Return the [x, y] coordinate for the center point of the cell that contains the specified text.  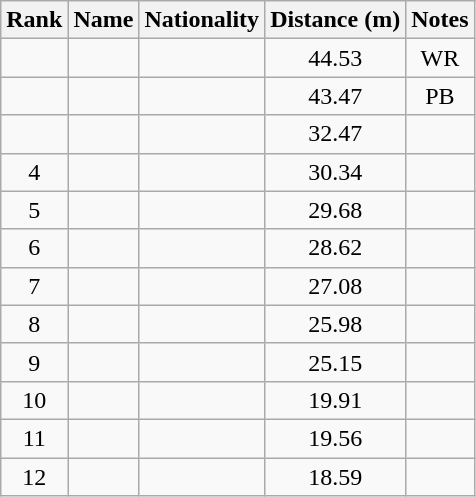
25.98 [336, 324]
25.15 [336, 362]
11 [34, 438]
43.47 [336, 96]
5 [34, 210]
32.47 [336, 134]
18.59 [336, 477]
4 [34, 172]
Rank [34, 20]
Name [104, 20]
27.08 [336, 286]
8 [34, 324]
Nationality [202, 20]
44.53 [336, 58]
9 [34, 362]
12 [34, 477]
19.91 [336, 400]
29.68 [336, 210]
PB [440, 96]
19.56 [336, 438]
7 [34, 286]
10 [34, 400]
WR [440, 58]
6 [34, 248]
30.34 [336, 172]
Notes [440, 20]
28.62 [336, 248]
Distance (m) [336, 20]
